Locate the cell with the specified text and output its (x, y) center coordinate. 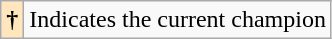
Indicates the current champion (178, 20)
† (12, 20)
